Find where the given text appears and provide that cell's center as [X, Y] coordinate. 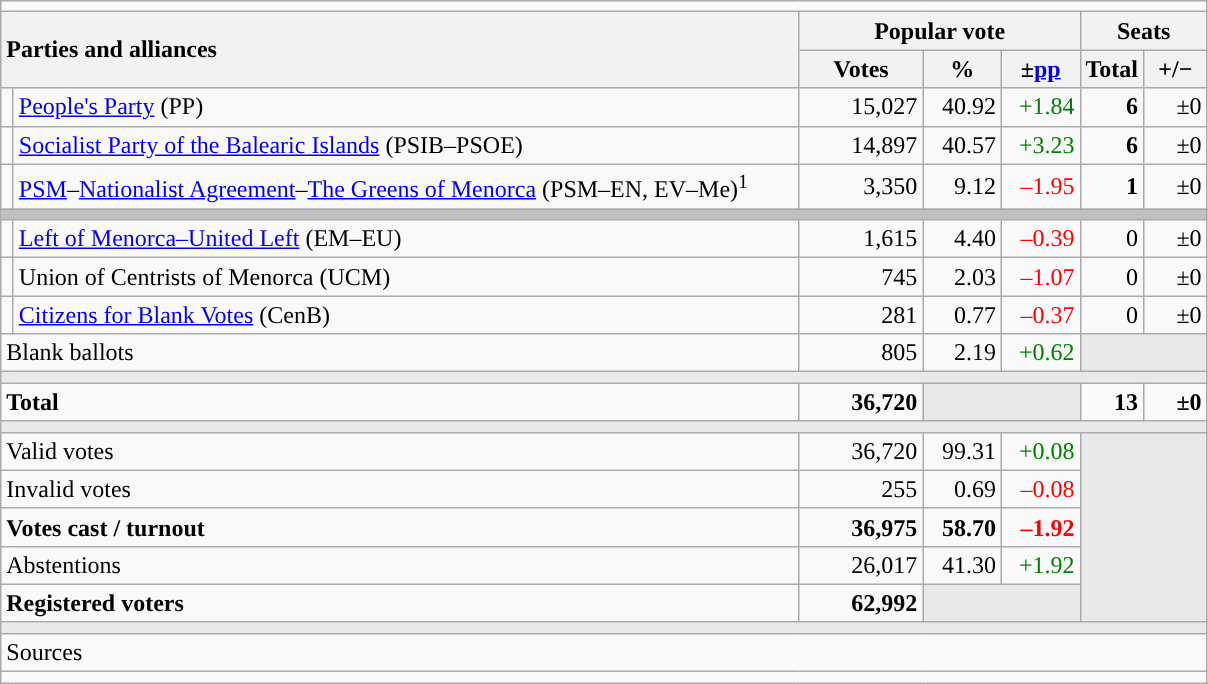
40.92 [962, 107]
745 [861, 277]
PSM–Nationalist Agreement–The Greens of Menorca (PSM–EN, EV–Me)1 [406, 186]
15,027 [861, 107]
Popular vote [940, 31]
+0.08 [1040, 451]
–0.08 [1040, 489]
+1.92 [1040, 565]
40.57 [962, 145]
±pp [1040, 69]
–1.92 [1040, 527]
805 [861, 353]
Abstentions [400, 565]
Seats [1144, 31]
Valid votes [400, 451]
58.70 [962, 527]
Votes [861, 69]
2.19 [962, 353]
–0.39 [1040, 239]
41.30 [962, 565]
36,975 [861, 527]
255 [861, 489]
281 [861, 315]
14,897 [861, 145]
+0.62 [1040, 353]
Left of Menorca–United Left (EM–EU) [406, 239]
0.69 [962, 489]
1 [1112, 186]
% [962, 69]
0.77 [962, 315]
Votes cast / turnout [400, 527]
Blank ballots [400, 353]
2.03 [962, 277]
1,615 [861, 239]
Socialist Party of the Balearic Islands (PSIB–PSOE) [406, 145]
62,992 [861, 603]
Sources [604, 652]
3,350 [861, 186]
–0.37 [1040, 315]
Parties and alliances [400, 50]
Invalid votes [400, 489]
4.40 [962, 239]
+/− [1176, 69]
–1.95 [1040, 186]
13 [1112, 402]
9.12 [962, 186]
+3.23 [1040, 145]
Citizens for Blank Votes (CenB) [406, 315]
Union of Centrists of Menorca (UCM) [406, 277]
99.31 [962, 451]
+1.84 [1040, 107]
People's Party (PP) [406, 107]
–1.07 [1040, 277]
Registered voters [400, 603]
26,017 [861, 565]
